Locate the cell with the specified text and output its [X, Y] center coordinate. 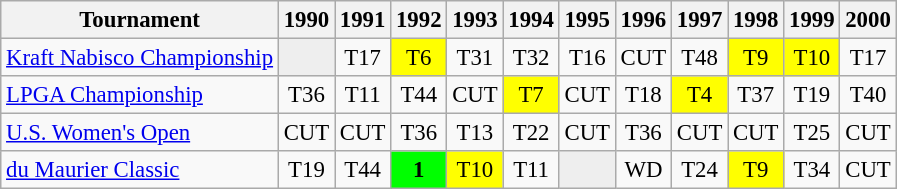
T32 [531, 58]
1996 [643, 20]
T40 [868, 95]
2000 [868, 20]
1992 [419, 20]
Tournament [140, 20]
1994 [531, 20]
1993 [475, 20]
T13 [475, 133]
WD [643, 170]
1997 [699, 20]
T31 [475, 58]
T6 [419, 58]
T18 [643, 95]
T34 [812, 170]
U.S. Women's Open [140, 133]
T16 [587, 58]
1990 [306, 20]
T48 [699, 58]
du Maurier Classic [140, 170]
T7 [531, 95]
1998 [756, 20]
1999 [812, 20]
Kraft Nabisco Championship [140, 58]
LPGA Championship [140, 95]
T25 [812, 133]
T22 [531, 133]
T37 [756, 95]
1 [419, 170]
1995 [587, 20]
T24 [699, 170]
1991 [363, 20]
T4 [699, 95]
